Capture the cell that displays the provided text and extract its (x, y) central coordinate. 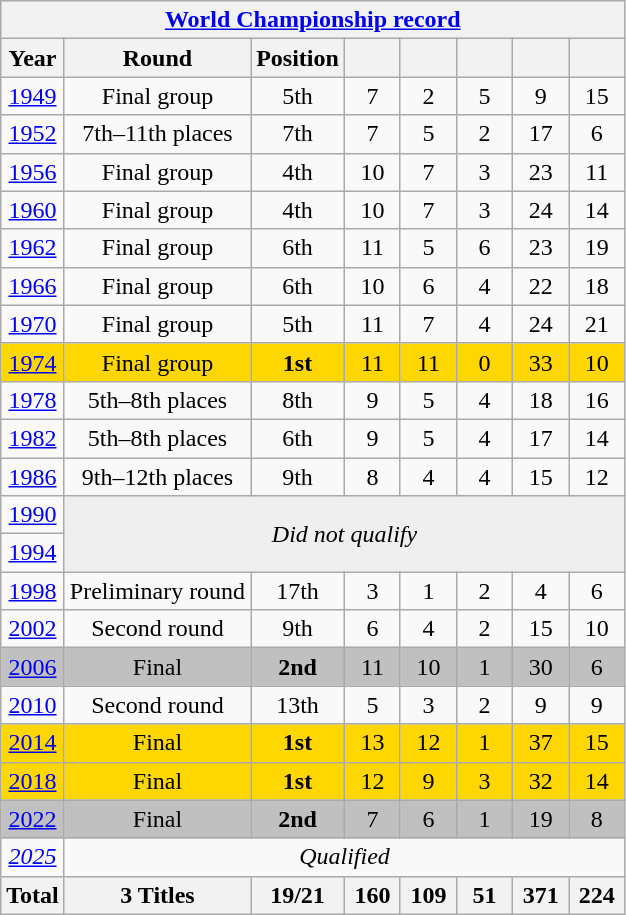
160 (372, 895)
1952 (33, 134)
Year (33, 58)
World Championship record (313, 20)
7th–11th places (157, 134)
2006 (33, 667)
1956 (33, 172)
Qualified (344, 857)
1966 (33, 286)
37 (541, 743)
13 (372, 743)
2010 (33, 705)
1949 (33, 96)
9th–12th places (157, 477)
1970 (33, 324)
109 (428, 895)
22 (541, 286)
1998 (33, 591)
Did not qualify (344, 534)
33 (541, 362)
Position (298, 58)
2022 (33, 819)
224 (597, 895)
7th (298, 134)
Preliminary round (157, 591)
32 (541, 781)
371 (541, 895)
1990 (33, 515)
1994 (33, 553)
21 (597, 324)
2002 (33, 629)
2018 (33, 781)
1986 (33, 477)
30 (541, 667)
1974 (33, 362)
8th (298, 400)
51 (485, 895)
2014 (33, 743)
Round (157, 58)
1982 (33, 438)
13th (298, 705)
17th (298, 591)
1978 (33, 400)
19/21 (298, 895)
0 (485, 362)
Total (33, 895)
1962 (33, 248)
16 (597, 400)
2025 (33, 857)
1960 (33, 210)
3 Titles (157, 895)
